Output the [X, Y] coordinate of the center of the cell containing the given text.  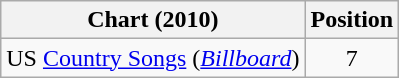
Chart (2010) [153, 20]
7 [352, 58]
Position [352, 20]
US Country Songs (Billboard) [153, 58]
